Search for the cell housing the specified text and yield its [x, y] center coordinate. 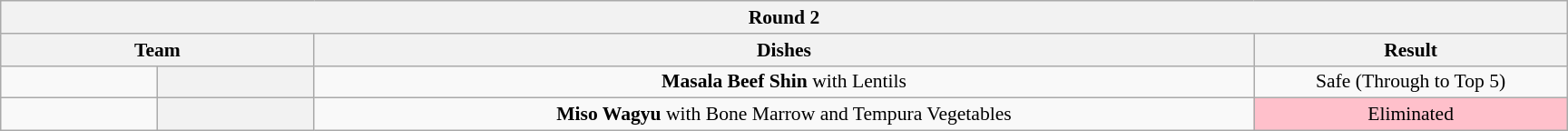
Dishes [784, 50]
Miso Wagyu with Bone Marrow and Tempura Vegetables [784, 115]
Safe (Through to Top 5) [1410, 82]
Masala Beef Shin with Lentils [784, 82]
Eliminated [1410, 115]
Team [158, 50]
Result [1410, 50]
Round 2 [784, 17]
